Detect which cell encompasses the target text, then output its [x, y] center coordinate. 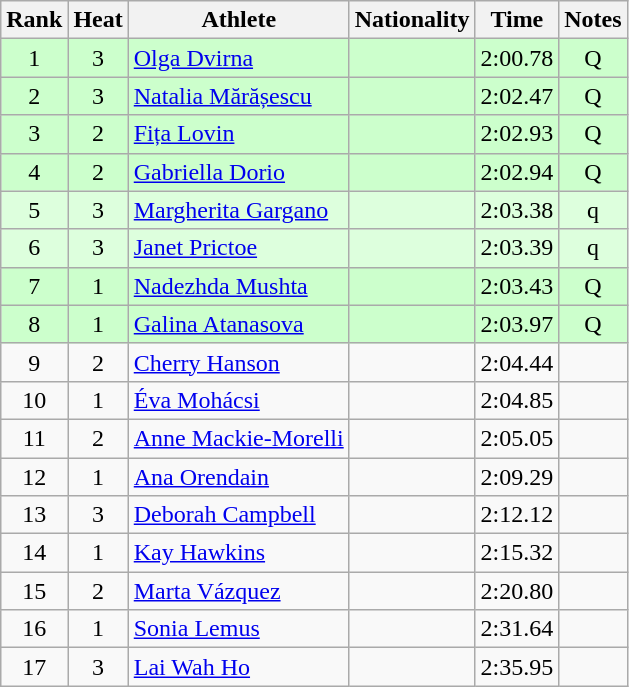
16 [34, 629]
2:02.47 [517, 96]
2:15.32 [517, 553]
Ana Orendain [238, 477]
7 [34, 286]
6 [34, 248]
17 [34, 667]
Olga Dvirna [238, 58]
Cherry Hanson [238, 362]
5 [34, 210]
Fița Lovin [238, 134]
Time [517, 20]
14 [34, 553]
Kay Hawkins [238, 553]
Nationality [412, 20]
Lai Wah Ho [238, 667]
2:02.94 [517, 172]
8 [34, 324]
2:03.43 [517, 286]
4 [34, 172]
2:12.12 [517, 515]
2:00.78 [517, 58]
2:03.39 [517, 248]
Rank [34, 20]
Athlete [238, 20]
2:31.64 [517, 629]
2:03.38 [517, 210]
2:05.05 [517, 438]
Anne Mackie-Morelli [238, 438]
2:03.97 [517, 324]
2:04.44 [517, 362]
Gabriella Dorio [238, 172]
2:35.95 [517, 667]
Natalia Mărășescu [238, 96]
2:02.93 [517, 134]
Janet Prictoe [238, 248]
9 [34, 362]
15 [34, 591]
Margherita Gargano [238, 210]
Sonia Lemus [238, 629]
2:09.29 [517, 477]
2:20.80 [517, 591]
2:04.85 [517, 400]
Nadezhda Mushta [238, 286]
13 [34, 515]
Deborah Campbell [238, 515]
Notes [593, 20]
12 [34, 477]
11 [34, 438]
Galina Atanasova [238, 324]
Éva Mohácsi [238, 400]
10 [34, 400]
Marta Vázquez [238, 591]
Heat [98, 20]
